Pinpoint the cell where the given text exists, returning its (X, Y) midpoint coordinate. 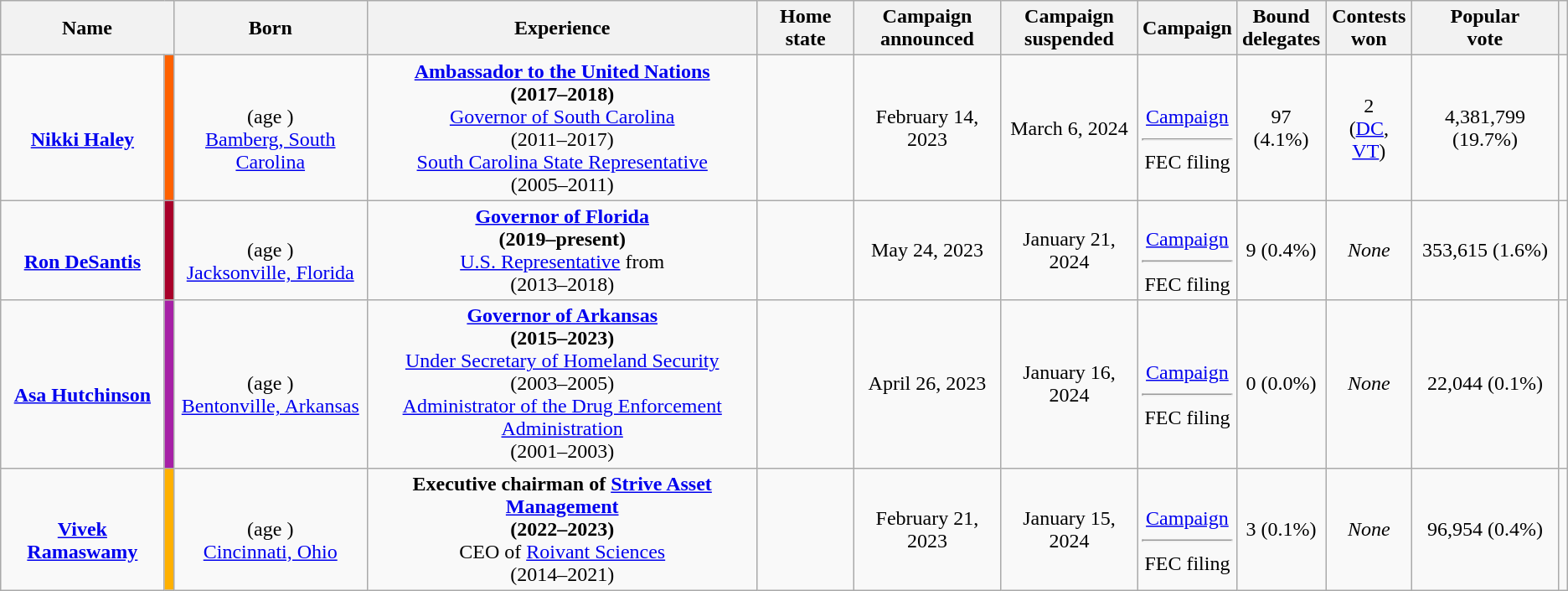
Ambassador to the United Nations (2017–2018)Governor of South Carolina (2011–2017)South Carolina State Representative (2005–2011) (561, 127)
0 (0.0%) (1281, 384)
Governor of Arkansas (2015–2023)Under Secretary of Homeland Security (2003–2005)Administrator of the Drug Enforcement Administration (2001–2003) (561, 384)
February 21, 2023 (928, 529)
Asa Hutchinson (82, 384)
3 (0.1%) (1281, 529)
January 15, 2024 (1069, 529)
(age )Jacksonville, Florida (270, 250)
2(DC, VT) (1369, 127)
January 21, 2024 (1069, 250)
Bounddelegates (1281, 29)
Home state (806, 29)
9 (0.4%) (1281, 250)
Popularvote (1485, 29)
4,381,799 (19.7%) (1485, 127)
Contestswon (1369, 29)
May 24, 2023 (928, 250)
96,954 (0.4%) (1485, 529)
January 16, 2024 (1069, 384)
Name (87, 29)
97 (4.1%) (1281, 127)
April 26, 2023 (928, 384)
February 14, 2023 (928, 127)
Campaignannounced (928, 29)
(age )Bentonville, Arkansas (270, 384)
Campaign (1188, 29)
(age )Cincinnati, Ohio (270, 529)
March 6, 2024 (1069, 127)
Governor of Florida (2019–present)U.S. Representative from (2013–2018) (561, 250)
Experience (561, 29)
Ron DeSantis (82, 250)
22,044 (0.1%) (1485, 384)
Executive chairman of Strive Asset Management (2022–2023)CEO of Roivant Sciences (2014–2021) (561, 529)
353,615 (1.6%) (1485, 250)
Campaignsuspended (1069, 29)
Nikki Haley (82, 127)
Vivek Ramaswamy (82, 529)
(age )Bamberg, South Carolina (270, 127)
Born (270, 29)
